Determine the [x, y] coordinate at the center of the cell enclosing the given text.  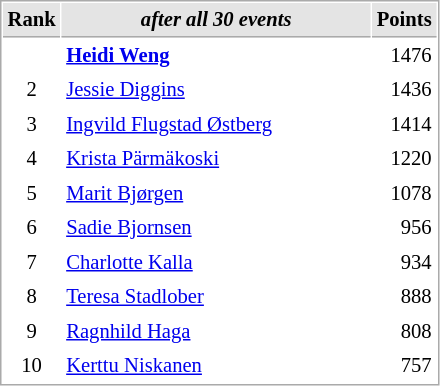
757 [404, 366]
8 [32, 296]
1220 [404, 158]
Sadie Bjornsen [216, 228]
956 [404, 228]
2 [32, 90]
7 [32, 262]
808 [404, 332]
Marit Bjørgen [216, 194]
3 [32, 124]
6 [32, 228]
Kerttu Niskanen [216, 366]
5 [32, 194]
Krista Pärmäkoski [216, 158]
Charlotte Kalla [216, 262]
10 [32, 366]
Points [404, 20]
9 [32, 332]
Rank [32, 20]
1414 [404, 124]
1078 [404, 194]
888 [404, 296]
Jessie Diggins [216, 90]
Heidi Weng [216, 56]
1476 [404, 56]
4 [32, 158]
after all 30 events [216, 20]
1436 [404, 90]
934 [404, 262]
Teresa Stadlober [216, 296]
Ragnhild Haga [216, 332]
Ingvild Flugstad Østberg [216, 124]
